Scan for the cell matching the given text and deliver its [X, Y] coordinate at center. 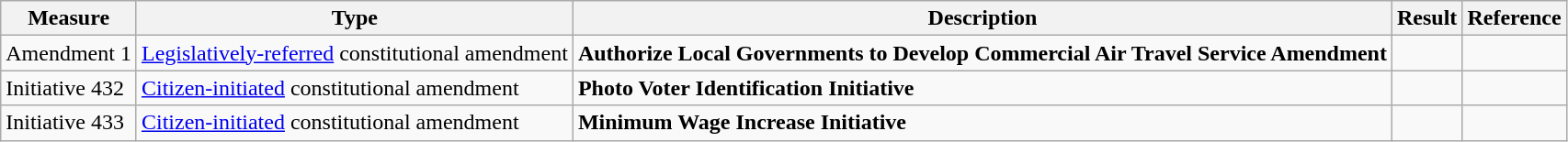
Reference [1515, 18]
Photo Voter Identification Initiative [982, 88]
Minimum Wage Increase Initiative [982, 123]
Initiative 432 [69, 88]
Initiative 433 [69, 123]
Result [1426, 18]
Legislatively-referred constitutional amendment [355, 53]
Description [982, 18]
Measure [69, 18]
Type [355, 18]
Authorize Local Governments to Develop Commercial Air Travel Service Amendment [982, 53]
Amendment 1 [69, 53]
